From the cell containing the given text, extract its center point as (X, Y) coordinate. 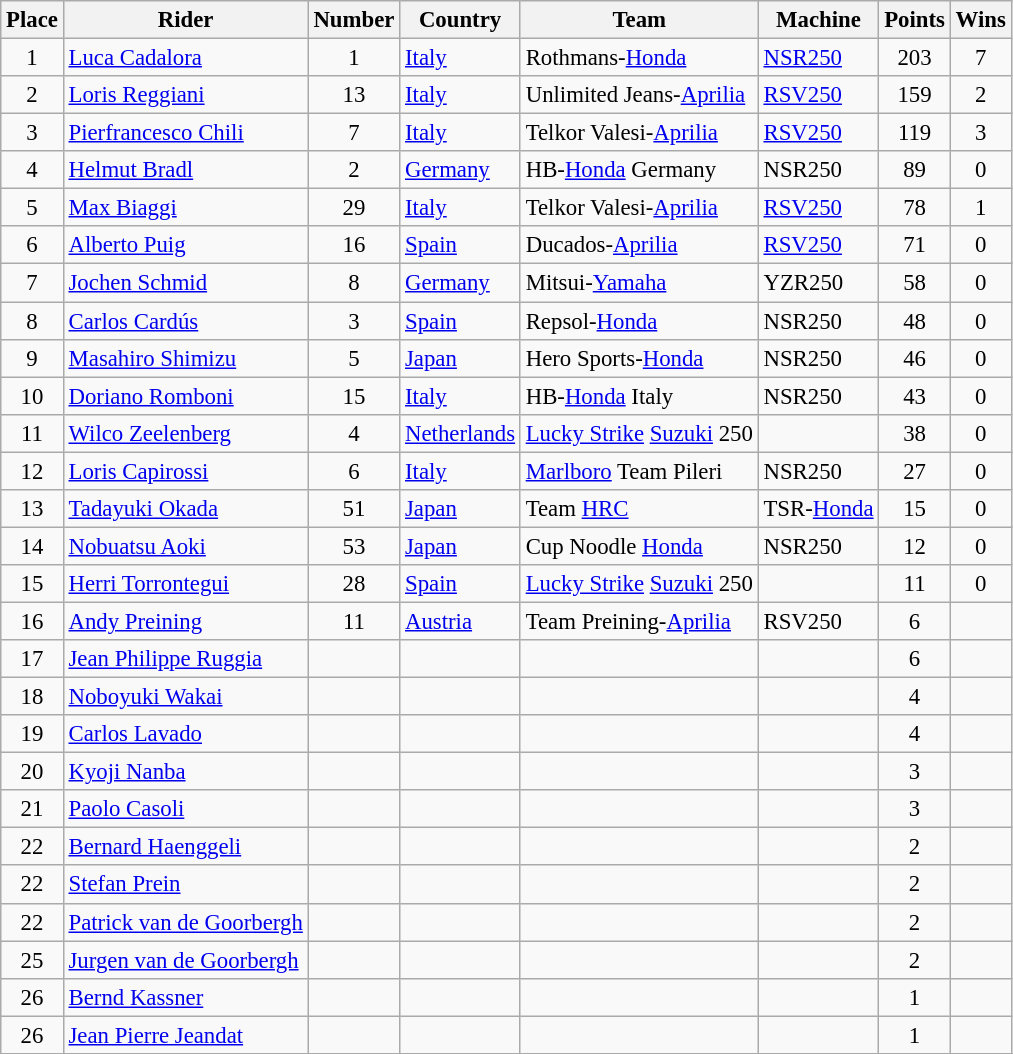
51 (354, 509)
203 (914, 58)
18 (32, 697)
Rider (186, 20)
Jean Pierre Jeandat (186, 1035)
TSR-Honda (818, 509)
Carlos Cardús (186, 321)
HB-Honda Germany (639, 170)
27 (914, 471)
58 (914, 283)
38 (914, 433)
Kyoji Nanba (186, 772)
Team Preining-Aprilia (639, 621)
Netherlands (460, 433)
Tadayuki Okada (186, 509)
17 (32, 659)
71 (914, 245)
Place (32, 20)
Loris Capirossi (186, 471)
Austria (460, 621)
Bernard Haenggeli (186, 847)
Wilco Zeelenberg (186, 433)
Ducados-Aprilia (639, 245)
Herri Torrontegui (186, 584)
Hero Sports-Honda (639, 358)
Cup Noodle Honda (639, 546)
Team HRC (639, 509)
Points (914, 20)
Pierfrancesco Chili (186, 133)
43 (914, 396)
89 (914, 170)
Rothmans-Honda (639, 58)
9 (32, 358)
Jochen Schmid (186, 283)
Alberto Puig (186, 245)
Loris Reggiani (186, 95)
Unlimited Jeans-Aprilia (639, 95)
Marlboro Team Pileri (639, 471)
Repsol-Honda (639, 321)
YZR250 (818, 283)
Jurgen van de Goorbergh (186, 960)
48 (914, 321)
14 (32, 546)
25 (32, 960)
HB-Honda Italy (639, 396)
Machine (818, 20)
Stefan Prein (186, 885)
Noboyuki Wakai (186, 697)
28 (354, 584)
Wins (980, 20)
53 (354, 546)
29 (354, 208)
159 (914, 95)
Nobuatsu Aoki (186, 546)
10 (32, 396)
46 (914, 358)
Mitsui-Yamaha (639, 283)
20 (32, 772)
Bernd Kassner (186, 997)
Doriano Romboni (186, 396)
Number (354, 20)
Helmut Bradl (186, 170)
Patrick van de Goorbergh (186, 922)
Country (460, 20)
21 (32, 809)
Carlos Lavado (186, 734)
Jean Philippe Ruggia (186, 659)
Masahiro Shimizu (186, 358)
Max Biaggi (186, 208)
19 (32, 734)
Luca Cadalora (186, 58)
Andy Preining (186, 621)
Paolo Casoli (186, 809)
119 (914, 133)
Team (639, 20)
78 (914, 208)
